Capture the cell that displays the provided text and extract its [x, y] central coordinate. 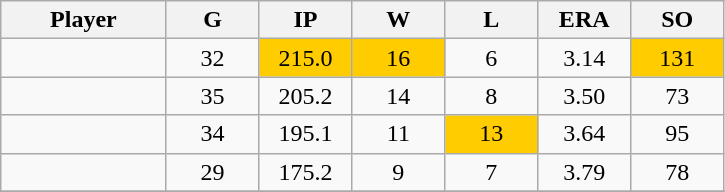
32 [212, 58]
SO [678, 20]
131 [678, 58]
73 [678, 96]
195.1 [306, 134]
IP [306, 20]
16 [398, 58]
78 [678, 172]
3.64 [584, 134]
G [212, 20]
6 [492, 58]
W [398, 20]
Player [84, 20]
95 [678, 134]
7 [492, 172]
29 [212, 172]
14 [398, 96]
3.79 [584, 172]
34 [212, 134]
3.50 [584, 96]
L [492, 20]
175.2 [306, 172]
205.2 [306, 96]
9 [398, 172]
8 [492, 96]
13 [492, 134]
ERA [584, 20]
3.14 [584, 58]
35 [212, 96]
215.0 [306, 58]
11 [398, 134]
